Output the (X, Y) coordinate of the center of the cell containing the given text.  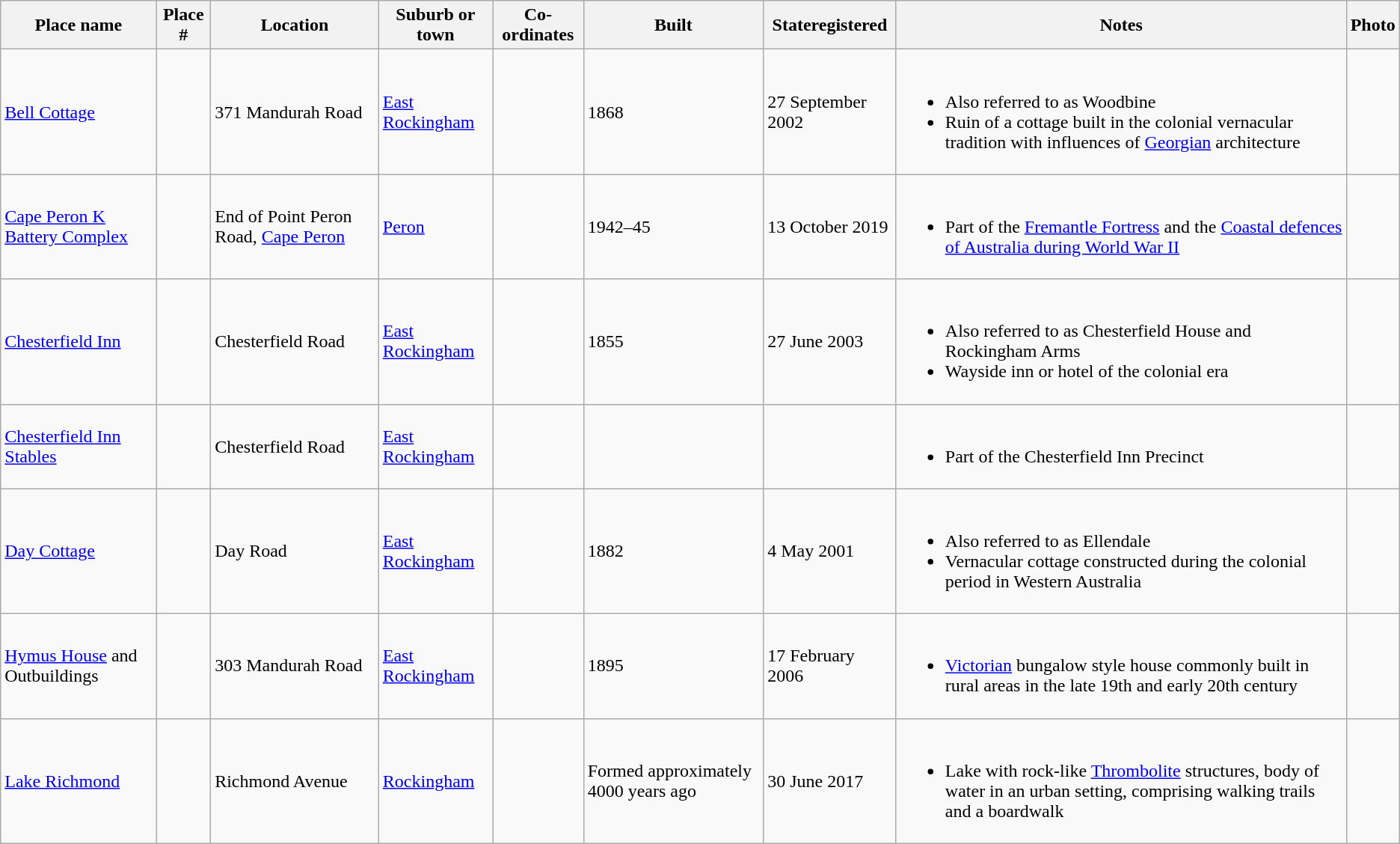
Location (295, 25)
Chesterfield Inn (79, 341)
Also referred to as Chesterfield House and Rockingham ArmsWayside inn or hotel of the colonial era (1121, 341)
Also referred to as EllendaleVernacular cottage constructed during the colonial period in Western Australia (1121, 551)
Also referred to as WoodbineRuin of a cottage built in the colonial vernacular tradition with influences of Georgian architecture (1121, 112)
1942–45 (673, 227)
1868 (673, 112)
1855 (673, 341)
Stateregistered (830, 25)
27 September 2002 (830, 112)
Notes (1121, 25)
Place # (184, 25)
Cape Peron K Battery Complex (79, 227)
Part of the Chesterfield Inn Precinct (1121, 446)
Victorian bungalow style house commonly built in rural areas in the late 19th and early 20th century (1121, 666)
Day Cottage (79, 551)
303 Mandurah Road (295, 666)
Part of the Fremantle Fortress and the Coastal defences of Australia during World War II (1121, 227)
Bell Cottage (79, 112)
17 February 2006 (830, 666)
Day Road (295, 551)
27 June 2003 (830, 341)
Chesterfield Inn Stables (79, 446)
371 Mandurah Road (295, 112)
Co-ordinates (538, 25)
Lake Richmond (79, 781)
Formed approximately 4000 years ago (673, 781)
Peron (435, 227)
Richmond Avenue (295, 781)
1882 (673, 551)
13 October 2019 (830, 227)
Hymus House and Outbuildings (79, 666)
30 June 2017 (830, 781)
Rockingham (435, 781)
4 May 2001 (830, 551)
Built (673, 25)
Photo (1373, 25)
Lake with rock-like Thrombolite structures, body of water in an urban setting, comprising walking trails and a boardwalk (1121, 781)
End of Point Peron Road, Cape Peron (295, 227)
1895 (673, 666)
Place name (79, 25)
Suburb or town (435, 25)
